Capture the cell that displays the provided text and extract its [X, Y] central coordinate. 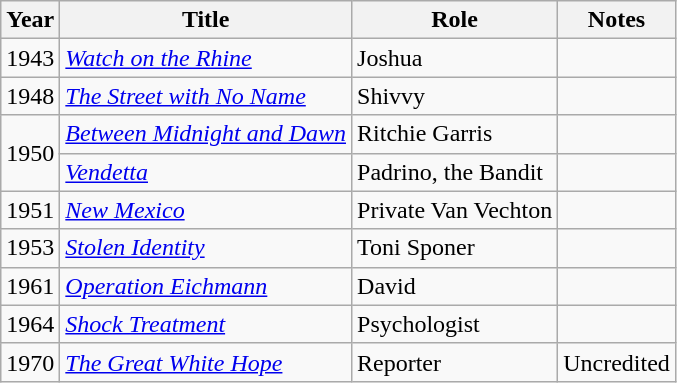
Private Van Vechton [455, 210]
1950 [30, 153]
Reporter [455, 362]
Watch on the Rhine [206, 58]
Notes [617, 20]
Vendetta [206, 172]
Title [206, 20]
New Mexico [206, 210]
Operation Eichmann [206, 286]
Stolen Identity [206, 248]
Psychologist [455, 324]
1943 [30, 58]
Shock Treatment [206, 324]
Uncredited [617, 362]
Role [455, 20]
Shivvy [455, 96]
Joshua [455, 58]
Padrino, the Bandit [455, 172]
Ritchie Garris [455, 134]
Year [30, 20]
Between Midnight and Dawn [206, 134]
1961 [30, 286]
1964 [30, 324]
Toni Sponer [455, 248]
1970 [30, 362]
The Great White Hope [206, 362]
The Street with No Name [206, 96]
1951 [30, 210]
1953 [30, 248]
1948 [30, 96]
David [455, 286]
